Find where the given text appears and provide that cell's center as [X, Y] coordinate. 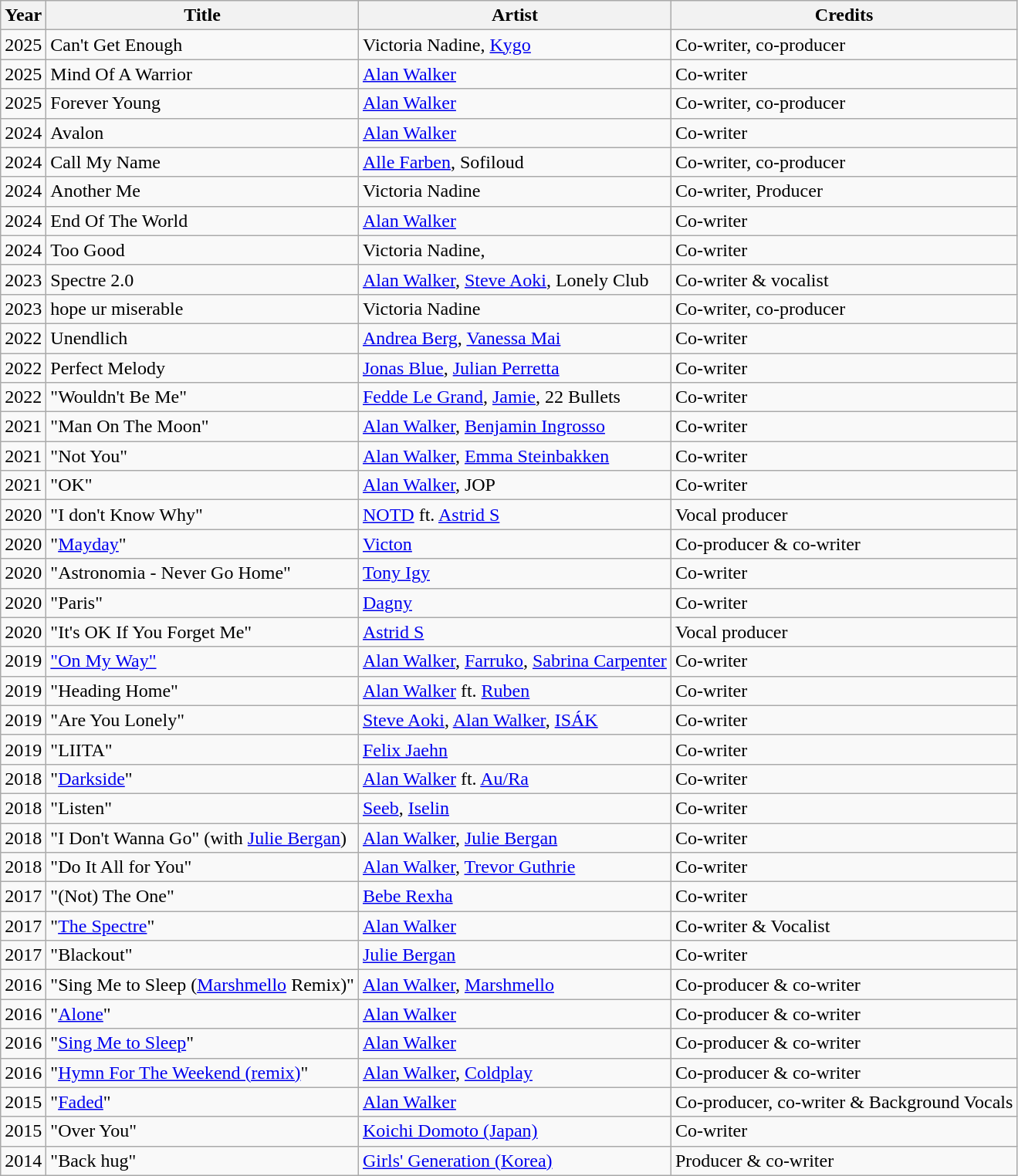
"Astronomia - Never Go Home" [202, 573]
Alan Walker, JOP [514, 485]
"Back hug" [202, 1161]
"Wouldn't Be Me" [202, 397]
Can't Get Enough [202, 45]
Spectre 2.0 [202, 279]
Steve Aoki, Alan Walker, ISÁK [514, 720]
Bebe Rexha [514, 897]
Victoria Nadine, Kygo [514, 45]
Co-writer & vocalist [844, 279]
Alan Walker, Emma Steinbakken [514, 456]
"It's OK If You Forget Me" [202, 632]
Andrea Berg, Vanessa Mai [514, 338]
Victon [514, 544]
Girls' Generation (Korea) [514, 1161]
"Listen" [202, 808]
"Sing Me to Sleep" [202, 1043]
Call My Name [202, 162]
Julie Bergan [514, 955]
"Heading Home" [202, 691]
Too Good [202, 250]
Tony Igy [514, 573]
Artist [514, 15]
NOTD ft. Astrid S [514, 515]
Alan Walker, Farruko, Sabrina Carpenter [514, 661]
Jonas Blue, Julian Perretta [514, 368]
"OK" [202, 485]
Co-writer & Vocalist [844, 926]
"Man On The Moon" [202, 427]
"I Don't Wanna Go" (with Julie Bergan) [202, 837]
Co-producer, co-writer & Background Vocals [844, 1102]
"On My Way" [202, 661]
Alan Walker, Marshmello [514, 985]
Producer & co-writer [844, 1161]
Year [23, 15]
Alan Walker ft. Au/Ra [514, 779]
"LIITA" [202, 749]
"Not You" [202, 456]
"Do It All for You" [202, 867]
Credits [844, 15]
hope ur miserable [202, 309]
Koichi Domoto (Japan) [514, 1131]
"Darkside" [202, 779]
Astrid S [514, 632]
Avalon [202, 133]
2014 [23, 1161]
"Blackout" [202, 955]
Alan Walker, Trevor Guthrie [514, 867]
"The Spectre" [202, 926]
Alan Walker, Julie Bergan [514, 837]
"(Not) The One" [202, 897]
Another Me [202, 191]
"Hymn For The Weekend (remix)" [202, 1073]
Alan Walker ft. Ruben [514, 691]
Alle Farben, Sofiloud [514, 162]
Felix Jaehn [514, 749]
"Are You Lonely" [202, 720]
Co-writer, Producer [844, 191]
Title [202, 15]
Alan Walker, Benjamin Ingrosso [514, 427]
Seeb, Iselin [514, 808]
End Of The World [202, 221]
Alan Walker, Steve Aoki, Lonely Club [514, 279]
Alan Walker, Coldplay [514, 1073]
"Faded" [202, 1102]
"Paris" [202, 603]
"Alone" [202, 1014]
"I don't Know Why" [202, 515]
Fedde Le Grand, Jamie, 22 Bullets [514, 397]
Dagny [514, 603]
"Sing Me to Sleep (Marshmello Remix)" [202, 985]
Forever Young [202, 103]
Mind Of A Warrior [202, 74]
Victoria Nadine, [514, 250]
Unendlich [202, 338]
Perfect Melody [202, 368]
"Mayday" [202, 544]
"Over You" [202, 1131]
